Extract the [X, Y] coordinate from the center of the cell holding the provided text.  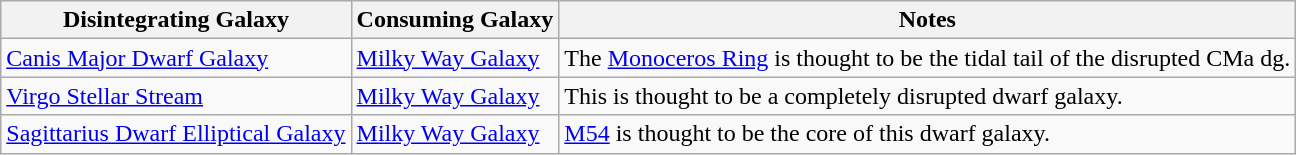
M54 is thought to be the core of this dwarf galaxy. [928, 134]
The Monoceros Ring is thought to be the tidal tail of the disrupted CMa dg. [928, 58]
Consuming Galaxy [455, 20]
Canis Major Dwarf Galaxy [176, 58]
Sagittarius Dwarf Elliptical Galaxy [176, 134]
This is thought to be a completely disrupted dwarf galaxy. [928, 96]
Notes [928, 20]
Disintegrating Galaxy [176, 20]
Virgo Stellar Stream [176, 96]
